Extract the [x, y] coordinate from the center of the cell holding the provided text.  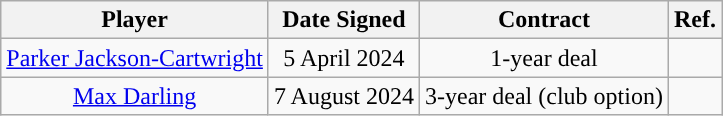
Date Signed [344, 20]
Max Darling [135, 96]
Ref. [694, 20]
1-year deal [544, 58]
3-year deal (club option) [544, 96]
7 August 2024 [344, 96]
Player [135, 20]
5 April 2024 [344, 58]
Parker Jackson-Cartwright [135, 58]
Contract [544, 20]
